Return (x, y) of the center of cell containing provided text 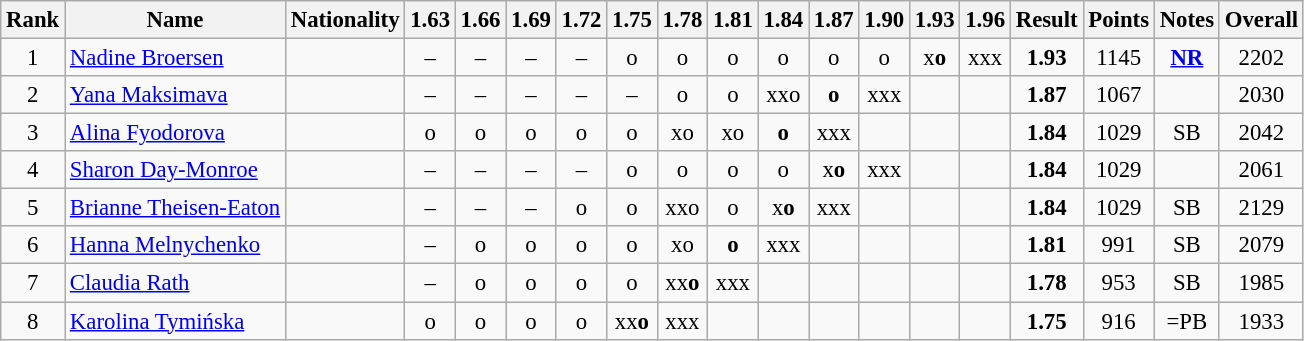
Overall (1261, 20)
Claudia Rath (176, 283)
Brianne Theisen-Eaton (176, 208)
1985 (1261, 283)
1145 (1118, 58)
916 (1118, 321)
3 (33, 133)
Name (176, 20)
1.66 (480, 20)
953 (1118, 283)
Sharon Day-Monroe (176, 170)
2129 (1261, 208)
1933 (1261, 321)
Alina Fyodorova (176, 133)
1.90 (884, 20)
4 (33, 170)
6 (33, 245)
2 (33, 95)
5 (33, 208)
Nationality (344, 20)
2042 (1261, 133)
1067 (1118, 95)
Karolina Tymińska (176, 321)
1 (33, 58)
991 (1118, 245)
1.72 (581, 20)
1.63 (430, 20)
Points (1118, 20)
8 (33, 321)
2202 (1261, 58)
Notes (1186, 20)
2079 (1261, 245)
Yana Maksimava (176, 95)
1.69 (531, 20)
Nadine Broersen (176, 58)
2061 (1261, 170)
Rank (33, 20)
=PB (1186, 321)
NR (1186, 58)
2030 (1261, 95)
1.96 (985, 20)
Hanna Melnychenko (176, 245)
7 (33, 283)
Result (1046, 20)
